Determine the (X, Y) coordinate at the center of the cell enclosing the given text.  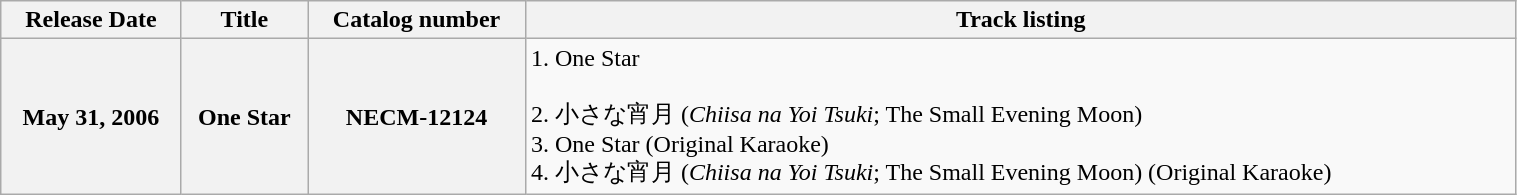
NECM-12124 (417, 116)
Catalog number (417, 20)
May 31, 2006 (91, 116)
Title (244, 20)
Release Date (91, 20)
One Star (244, 116)
Track listing (1020, 20)
